Capture the cell that displays the provided text and extract its [X, Y] central coordinate. 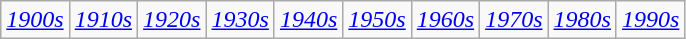
1910s [103, 20]
1920s [172, 20]
1960s [445, 20]
1990s [650, 20]
1900s [35, 20]
1950s [377, 20]
1980s [582, 20]
1930s [240, 20]
1940s [308, 20]
1970s [514, 20]
